Search for the cell housing the specified text and yield its [X, Y] center coordinate. 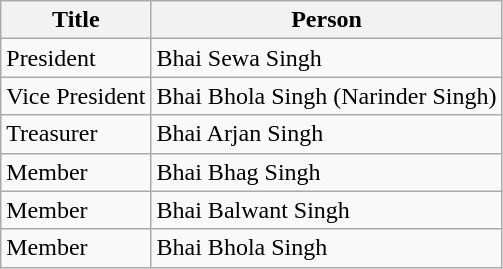
Bhai Balwant Singh [326, 210]
Treasurer [76, 134]
Bhai Sewa Singh [326, 58]
Bhai Bhola Singh (Narinder Singh) [326, 96]
Person [326, 20]
President [76, 58]
Vice President [76, 96]
Bhai Bhag Singh [326, 172]
Title [76, 20]
Bhai Bhola Singh [326, 248]
Bhai Arjan Singh [326, 134]
